Extract the [x, y] coordinate from the center of the cell holding the provided text.  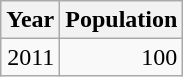
Population [122, 20]
100 [122, 56]
Year [30, 20]
2011 [30, 56]
